Return [x, y] of the center of cell containing provided text 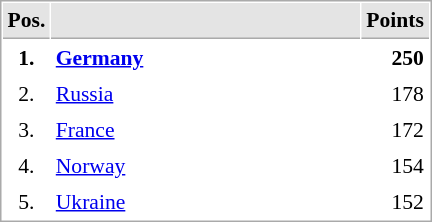
4. [26, 165]
1. [26, 57]
152 [396, 201]
2. [26, 93]
Russia [206, 93]
Germany [206, 57]
Points [396, 21]
5. [26, 201]
Norway [206, 165]
154 [396, 165]
250 [396, 57]
172 [396, 129]
France [206, 129]
3. [26, 129]
178 [396, 93]
Pos. [26, 21]
Ukraine [206, 201]
